For the text-containing cell, return its midpoint in (x, y) coordinate format. 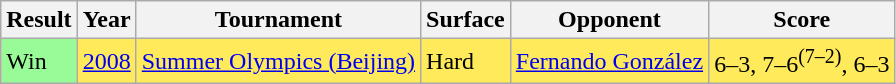
Fernando González (609, 62)
Surface (466, 20)
Hard (466, 62)
Result (39, 20)
Summer Olympics (Beijing) (278, 62)
6–3, 7–6(7–2), 6–3 (802, 62)
Opponent (609, 20)
Year (106, 20)
Win (39, 62)
2008 (106, 62)
Tournament (278, 20)
Score (802, 20)
